Provide the (X, Y) coordinate of the cell's center where the given text is located.  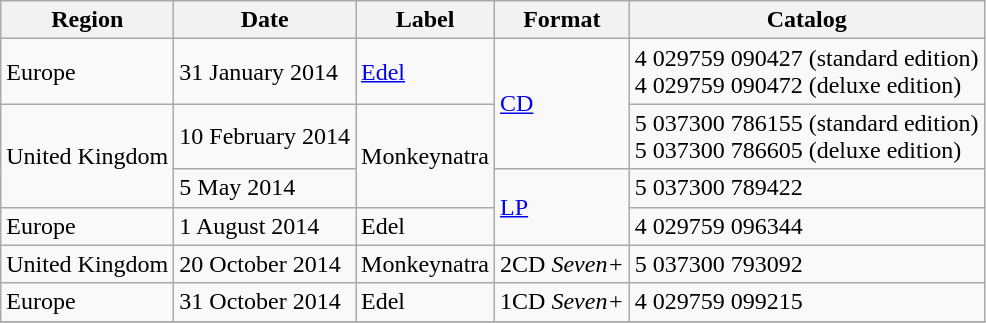
4 029759 090427 (standard edition)4 029759 090472 (deluxe edition) (806, 72)
Label (426, 20)
Format (562, 20)
5 037300 793092 (806, 264)
LP (562, 207)
31 January 2014 (265, 72)
1CD Seven+ (562, 302)
Date (265, 20)
4 029759 096344 (806, 226)
5 037300 786155 (standard edition)5 037300 786605 (deluxe edition) (806, 136)
10 February 2014 (265, 136)
20 October 2014 (265, 264)
5 May 2014 (265, 188)
31 October 2014 (265, 302)
5 037300 789422 (806, 188)
4 029759 099215 (806, 302)
2CD Seven+ (562, 264)
1 August 2014 (265, 226)
Catalog (806, 20)
Region (88, 20)
CD (562, 104)
